Scan for the cell matching the given text and deliver its (X, Y) coordinate at center. 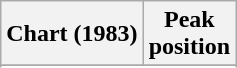
Peakposition (189, 34)
Chart (1983) (72, 34)
